From the cell containing the given text, extract its center point as (x, y) coordinate. 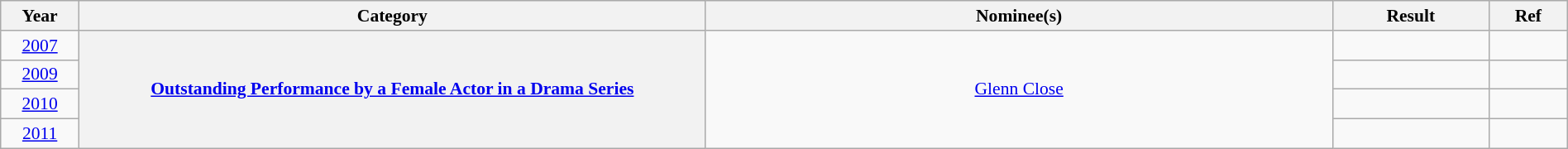
Ref (1528, 16)
Outstanding Performance by a Female Actor in a Drama Series (392, 89)
2011 (40, 134)
Glenn Close (1019, 89)
Result (1411, 16)
2007 (40, 46)
2010 (40, 104)
2009 (40, 74)
Category (392, 16)
Nominee(s) (1019, 16)
Year (40, 16)
